Extract the (x, y) coordinate from the center of the cell holding the provided text.  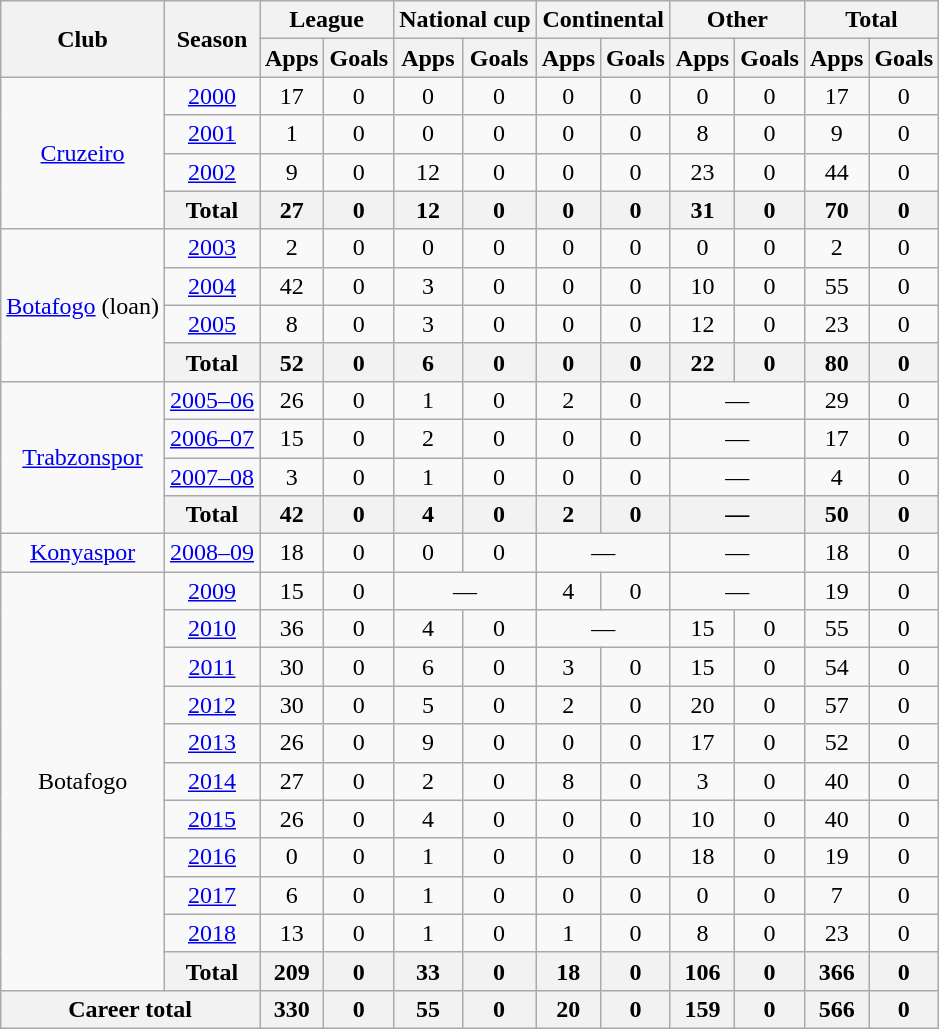
44 (836, 172)
2003 (212, 248)
50 (836, 515)
2000 (212, 96)
566 (836, 1009)
Trabzonspor (83, 457)
2009 (212, 591)
106 (702, 971)
22 (702, 362)
2016 (212, 857)
2001 (212, 134)
2007–08 (212, 477)
2013 (212, 743)
2017 (212, 895)
57 (836, 705)
7 (836, 895)
330 (292, 1009)
2005 (212, 324)
54 (836, 667)
League (327, 20)
80 (836, 362)
2006–07 (212, 438)
33 (428, 971)
2015 (212, 819)
5 (428, 705)
2010 (212, 629)
2004 (212, 286)
209 (292, 971)
National cup (465, 20)
Career total (130, 1009)
2014 (212, 781)
2005–06 (212, 400)
Botafogo (loan) (83, 305)
29 (836, 400)
Season (212, 39)
13 (292, 933)
2002 (212, 172)
159 (702, 1009)
31 (702, 210)
Cruzeiro (83, 153)
Club (83, 39)
2012 (212, 705)
70 (836, 210)
Botafogo (83, 782)
Other (737, 20)
Continental (603, 20)
2008–09 (212, 553)
366 (836, 971)
Konyaspor (83, 553)
2011 (212, 667)
2018 (212, 933)
36 (292, 629)
